Return [X, Y] of the center of cell containing provided text 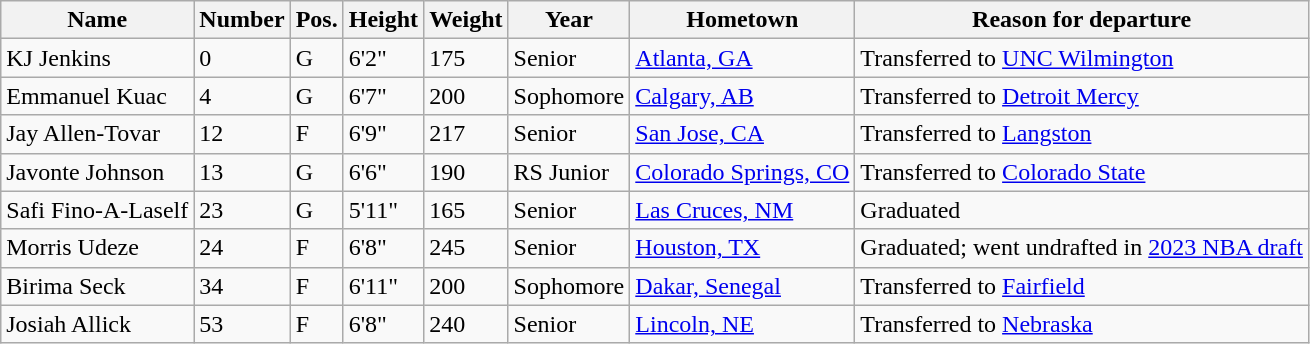
Transferred to Detroit Mercy [1082, 96]
6'9" [383, 134]
6'7" [383, 96]
Josiah Allick [98, 324]
KJ Jenkins [98, 58]
Jay Allen-Tovar [98, 134]
Calgary, AB [742, 96]
190 [466, 172]
217 [466, 134]
Graduated; went undrafted in 2023 NBA draft [1082, 248]
0 [242, 58]
Name [98, 20]
Number [242, 20]
Year [569, 20]
53 [242, 324]
Transferred to UNC Wilmington [1082, 58]
Colorado Springs, CO [742, 172]
13 [242, 172]
4 [242, 96]
Atlanta, GA [742, 58]
23 [242, 210]
6'6" [383, 172]
Transferred to Langston [1082, 134]
Houston, TX [742, 248]
Transferred to Colorado State [1082, 172]
Weight [466, 20]
6'11" [383, 286]
Dakar, Senegal [742, 286]
Lincoln, NE [742, 324]
Emmanuel Kuac [98, 96]
Graduated [1082, 210]
Morris Udeze [98, 248]
Transferred to Fairfield [1082, 286]
34 [242, 286]
San Jose, CA [742, 134]
245 [466, 248]
Reason for departure [1082, 20]
240 [466, 324]
5'11" [383, 210]
Safi Fino-A-Laself [98, 210]
6'2" [383, 58]
Transferred to Nebraska [1082, 324]
165 [466, 210]
24 [242, 248]
175 [466, 58]
Birima Seck [98, 286]
Height [383, 20]
12 [242, 134]
Hometown [742, 20]
Javonte Johnson [98, 172]
RS Junior [569, 172]
Las Cruces, NM [742, 210]
Pos. [316, 20]
